Find where the given text appears and provide that cell's center as (x, y) coordinate. 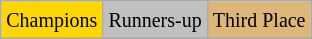
Third Place (259, 20)
Champions (52, 20)
Runners-up (155, 20)
